From the cell containing the given text, extract its center point as (X, Y) coordinate. 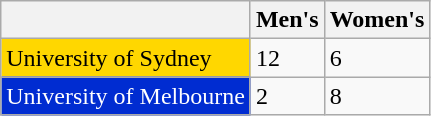
Men's (287, 20)
8 (377, 96)
Women's (377, 20)
6 (377, 58)
2 (287, 96)
12 (287, 58)
University of Sydney (126, 58)
University of Melbourne (126, 96)
